Output the [x, y] coordinate of the center of the cell containing the given text.  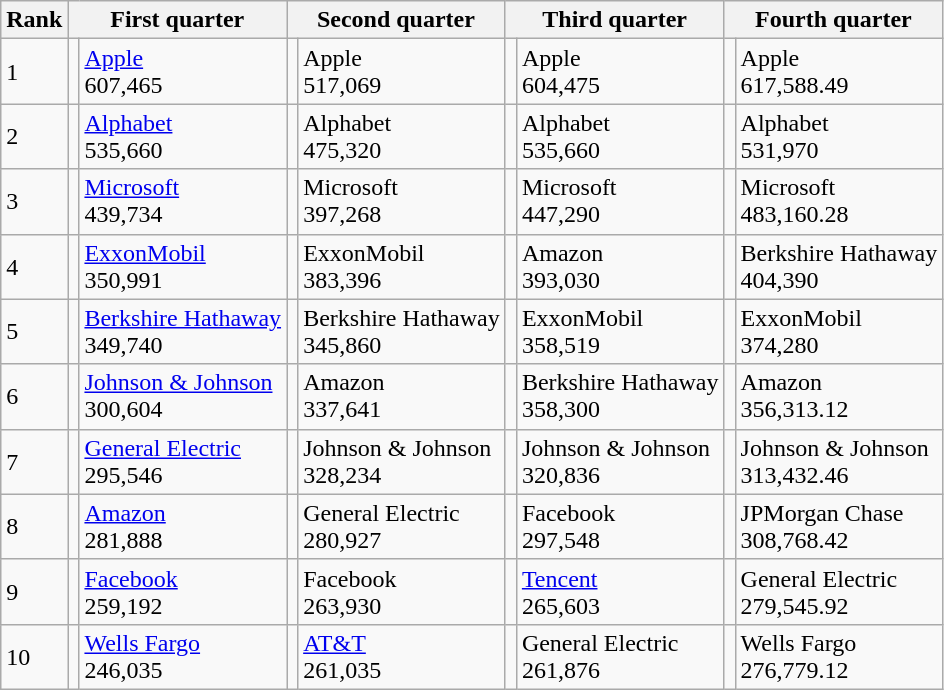
General Electric 280,927 [402, 526]
Rank [34, 20]
8 [34, 526]
Apple 617,588.49 [839, 72]
ExxonMobil 358,519 [620, 332]
Alphabet 475,320 [402, 136]
Johnson & Johnson 320,836 [620, 462]
Berkshire Hathaway 404,390 [839, 266]
Microsoft 447,290 [620, 202]
Apple 604,475 [620, 72]
Facebook 263,930 [402, 592]
5 [34, 332]
Wells Fargo 246,035 [183, 656]
Facebook 297,548 [620, 526]
ExxonMobil 374,280 [839, 332]
7 [34, 462]
2 [34, 136]
Microsoft 439,734 [183, 202]
Second quarter [396, 20]
Amazon 393,030 [620, 266]
Berkshire Hathaway 345,860 [402, 332]
Wells Fargo 276,779.12 [839, 656]
Johnson & Johnson 313,432.46 [839, 462]
Facebook 259,192 [183, 592]
First quarter [178, 20]
Amazon 337,641 [402, 396]
Microsoft 483,160.28 [839, 202]
Johnson & Johnson 300,604 [183, 396]
General Electric 261,876 [620, 656]
9 [34, 592]
AT&T 261,035 [402, 656]
Johnson & Johnson 328,234 [402, 462]
JPMorgan Chase 308,768.42 [839, 526]
Alphabet 531,970 [839, 136]
3 [34, 202]
10 [34, 656]
ExxonMobil 383,396 [402, 266]
4 [34, 266]
General Electric 295,546 [183, 462]
6 [34, 396]
Third quarter [614, 20]
Apple 607,465 [183, 72]
1 [34, 72]
Amazon 281,888 [183, 526]
Tencent 265,603 [620, 592]
Fourth quarter [834, 20]
General Electric 279,545.92 [839, 592]
Berkshire Hathaway 358,300 [620, 396]
ExxonMobil 350,991 [183, 266]
Microsoft 397,268 [402, 202]
Amazon 356,313.12 [839, 396]
Apple 517,069 [402, 72]
Berkshire Hathaway 349,740 [183, 332]
